From the cell containing the given text, extract its center point as [X, Y] coordinate. 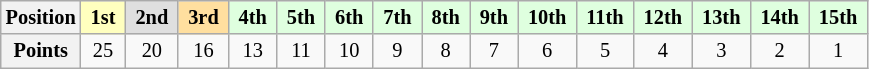
6th [349, 17]
12th [663, 17]
5th [301, 17]
7th [397, 17]
14th [779, 17]
Position [41, 17]
10 [349, 51]
16 [203, 51]
10th [547, 17]
5 [604, 51]
15th [838, 17]
2 [779, 51]
1st [104, 17]
2nd [152, 17]
3rd [203, 17]
8 [446, 51]
6 [547, 51]
11th [604, 17]
9th [494, 17]
13 [253, 51]
8th [446, 17]
Points [41, 51]
9 [397, 51]
20 [152, 51]
4th [253, 17]
1 [838, 51]
11 [301, 51]
7 [494, 51]
13th [721, 17]
25 [104, 51]
3 [721, 51]
4 [663, 51]
